Identify which cell holds the provided text, then report its (X, Y) central coordinate. 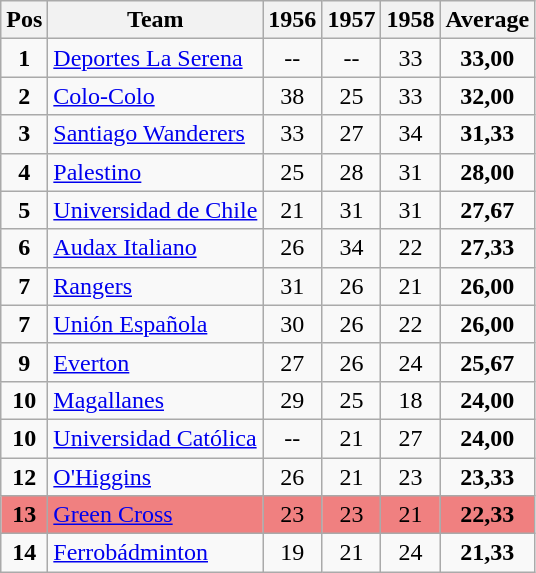
Universidad de Chile (156, 210)
2 (24, 96)
Ferrobádminton (156, 553)
22,33 (488, 515)
13 (24, 515)
19 (292, 553)
28 (352, 172)
27,67 (488, 210)
Magallanes (156, 400)
Universidad Católica (156, 438)
1958 (410, 20)
1 (24, 58)
6 (24, 248)
Everton (156, 362)
38 (292, 96)
4 (24, 172)
3 (24, 134)
25,67 (488, 362)
23,33 (488, 477)
Team (156, 20)
29 (292, 400)
28,00 (488, 172)
Green Cross (156, 515)
Palestino (156, 172)
30 (292, 324)
31,33 (488, 134)
1956 (292, 20)
Audax Italiano (156, 248)
5 (24, 210)
Santiago Wanderers (156, 134)
Pos (24, 20)
O'Higgins (156, 477)
9 (24, 362)
12 (24, 477)
32,00 (488, 96)
Deportes La Serena (156, 58)
Rangers (156, 286)
Unión Española (156, 324)
Colo-Colo (156, 96)
21,33 (488, 553)
33,00 (488, 58)
Average (488, 20)
27,33 (488, 248)
1957 (352, 20)
18 (410, 400)
14 (24, 553)
